For the text-containing cell, return its midpoint in [x, y] coordinate format. 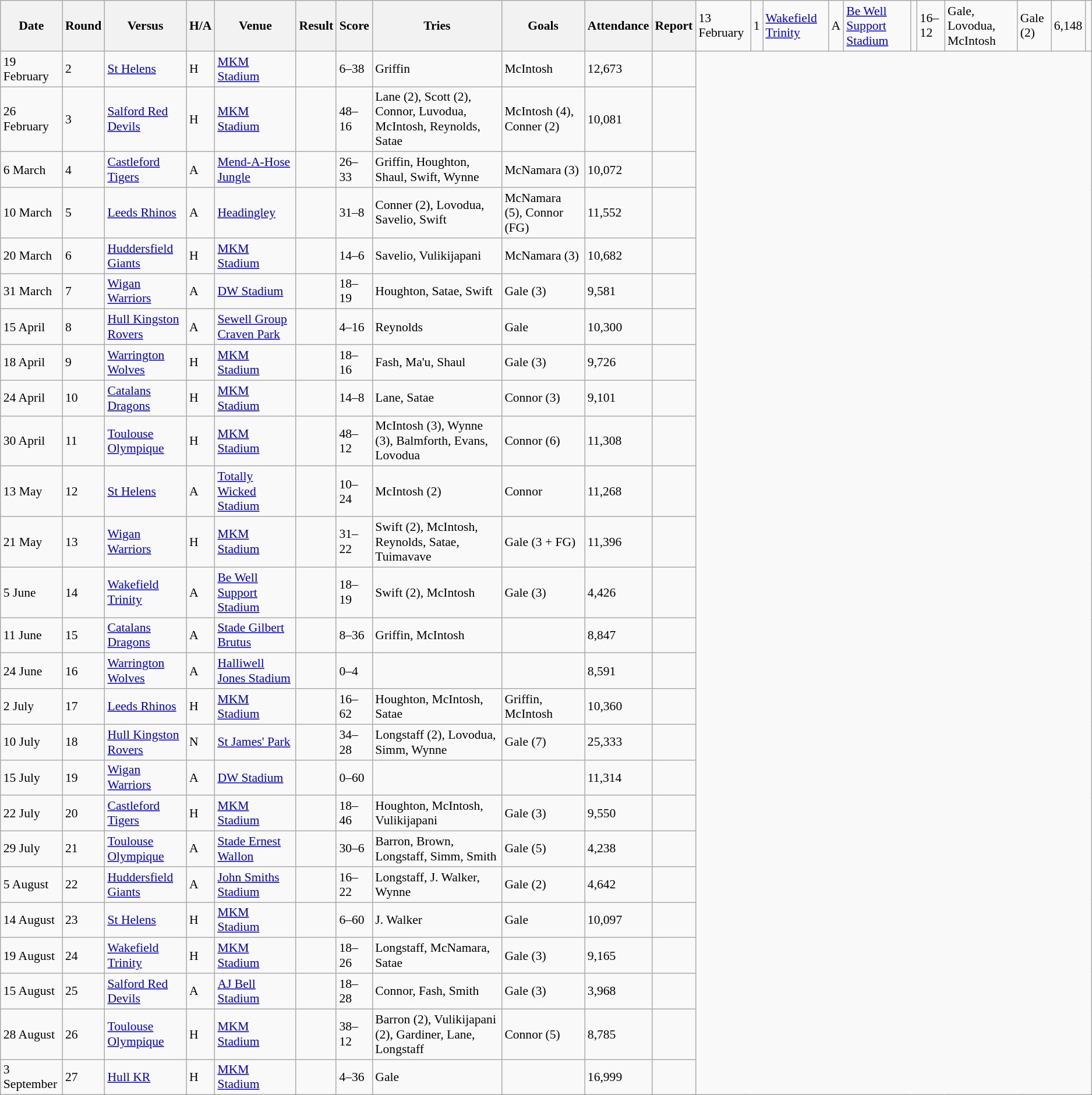
23 [84, 920]
24 [84, 956]
McIntosh (2) [437, 491]
29 July [31, 849]
Attendance [619, 26]
48–12 [354, 441]
12,673 [619, 69]
9,101 [619, 398]
0–4 [354, 671]
10,081 [619, 119]
7 [84, 291]
Headingley [255, 213]
Savelio, Vulikijapani [437, 256]
20 March [31, 256]
16–12 [931, 26]
18–28 [354, 991]
10,360 [619, 707]
10,682 [619, 256]
Result [316, 26]
Gale (3 + FG) [543, 543]
11,308 [619, 441]
34–28 [354, 742]
26–33 [354, 170]
10–24 [354, 491]
21 [84, 849]
38–12 [354, 1034]
Barron (2), Vulikijapani (2), Gardiner, Lane, Longstaff [437, 1034]
10,300 [619, 327]
6–60 [354, 920]
5 June [31, 593]
Hull KR [145, 1077]
Gale (7) [543, 742]
Connor, Fash, Smith [437, 991]
31–8 [354, 213]
9 [84, 362]
9,550 [619, 814]
Lane (2), Scott (2), Connor, Luvodua, McIntosh, Reynolds, Satae [437, 119]
J. Walker [437, 920]
26 [84, 1034]
Griffin [437, 69]
15 August [31, 991]
H/A [200, 26]
11,268 [619, 491]
Tries [437, 26]
Connor (5) [543, 1034]
3 September [31, 1077]
16–62 [354, 707]
25 [84, 991]
16–22 [354, 885]
18 [84, 742]
Goals [543, 26]
18 April [31, 362]
3,968 [619, 991]
11,396 [619, 543]
10,072 [619, 170]
20 [84, 814]
Venue [255, 26]
2 July [31, 707]
McIntosh [543, 69]
6 [84, 256]
Houghton, Satae, Swift [437, 291]
16,999 [619, 1077]
Barron, Brown, Longstaff, Simm, Smith [437, 849]
Swift (2), McIntosh, Reynolds, Satae, Tuimavave [437, 543]
Totally Wicked Stadium [255, 491]
Connor (6) [543, 441]
8,785 [619, 1034]
19 August [31, 956]
Houghton, McIntosh, Satae [437, 707]
9,165 [619, 956]
11 [84, 441]
Gale, Lovodua, McIntosh [981, 26]
10 [84, 398]
5 August [31, 885]
5 [84, 213]
Connor [543, 491]
15 April [31, 327]
Halliwell Jones Stadium [255, 671]
31 March [31, 291]
Date [31, 26]
27 [84, 1077]
4,238 [619, 849]
22 July [31, 814]
14–6 [354, 256]
N [200, 742]
26 February [31, 119]
24 June [31, 671]
St James' Park [255, 742]
24 April [31, 398]
3 [84, 119]
19 February [31, 69]
4–16 [354, 327]
10,097 [619, 920]
4 [84, 170]
10 March [31, 213]
48–16 [354, 119]
4,642 [619, 885]
Reynolds [437, 327]
8,591 [619, 671]
Mend-A-Hose Jungle [255, 170]
18–16 [354, 362]
6 March [31, 170]
Stade Ernest Wallon [255, 849]
9,581 [619, 291]
8 [84, 327]
Round [84, 26]
Griffin, Houghton, Shaul, Swift, Wynne [437, 170]
14 August [31, 920]
30–6 [354, 849]
11,314 [619, 778]
11,552 [619, 213]
16 [84, 671]
McIntosh (4), Conner (2) [543, 119]
0–60 [354, 778]
Versus [145, 26]
6–38 [354, 69]
Swift (2), McIntosh [437, 593]
Longstaff, J. Walker, Wynne [437, 885]
AJ Bell Stadium [255, 991]
Conner (2), Lovodua, Savelio, Swift [437, 213]
Connor (3) [543, 398]
13 February [723, 26]
Stade Gilbert Brutus [255, 636]
18–26 [354, 956]
30 April [31, 441]
6,148 [1068, 26]
Lane, Satae [437, 398]
Report [673, 26]
21 May [31, 543]
2 [84, 69]
10 July [31, 742]
Fash, Ma'u, Shaul [437, 362]
9,726 [619, 362]
15 July [31, 778]
Longstaff (2), Lovodua, Simm, Wynne [437, 742]
12 [84, 491]
Sewell Group Craven Park [255, 327]
John Smiths Stadium [255, 885]
Score [354, 26]
McNamara (5), Connor (FG) [543, 213]
13 May [31, 491]
15 [84, 636]
19 [84, 778]
1 [757, 26]
McIntosh (3), Wynne (3), Balmforth, Evans, Lovodua [437, 441]
17 [84, 707]
4,426 [619, 593]
8,847 [619, 636]
4–36 [354, 1077]
14 [84, 593]
31–22 [354, 543]
14–8 [354, 398]
Gale (5) [543, 849]
25,333 [619, 742]
28 August [31, 1034]
8–36 [354, 636]
Houghton, McIntosh, Vulikijapani [437, 814]
Longstaff, McNamara, Satae [437, 956]
13 [84, 543]
22 [84, 885]
18–46 [354, 814]
11 June [31, 636]
